Locate the cell with the specified text and output its [x, y] center coordinate. 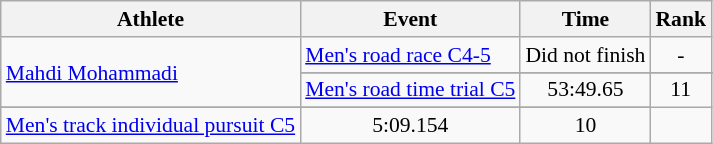
Athlete [150, 19]
- [680, 55]
Men's road time trial C5 [410, 90]
5:09.154 [410, 126]
Event [410, 19]
Men's track individual pursuit C5 [150, 126]
11 [680, 90]
Time [585, 19]
Rank [680, 19]
Did not finish [585, 55]
53:49.65 [585, 90]
Men's road race C4-5 [410, 55]
10 [585, 126]
Mahdi Mohammadi [150, 72]
